Search for the cell housing the specified text and yield its (X, Y) center coordinate. 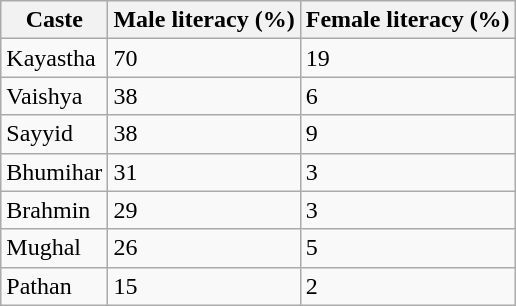
Female literacy (%) (408, 20)
Mughal (54, 248)
26 (204, 248)
29 (204, 210)
31 (204, 172)
2 (408, 286)
Bhumihar (54, 172)
Brahmin (54, 210)
Sayyid (54, 134)
15 (204, 286)
6 (408, 96)
70 (204, 58)
19 (408, 58)
Male literacy (%) (204, 20)
Vaishya (54, 96)
Pathan (54, 286)
5 (408, 248)
Caste (54, 20)
Kayastha (54, 58)
9 (408, 134)
